Extract the (X, Y) coordinate from the center of the cell holding the provided text.  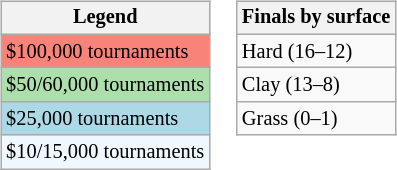
$10/15,000 tournaments (105, 152)
$25,000 tournaments (105, 119)
$50/60,000 tournaments (105, 85)
Legend (105, 18)
Clay (13–8) (316, 85)
Finals by surface (316, 18)
$100,000 tournaments (105, 51)
Hard (16–12) (316, 51)
Grass (0–1) (316, 119)
